Search for the cell housing the specified text and yield its (X, Y) center coordinate. 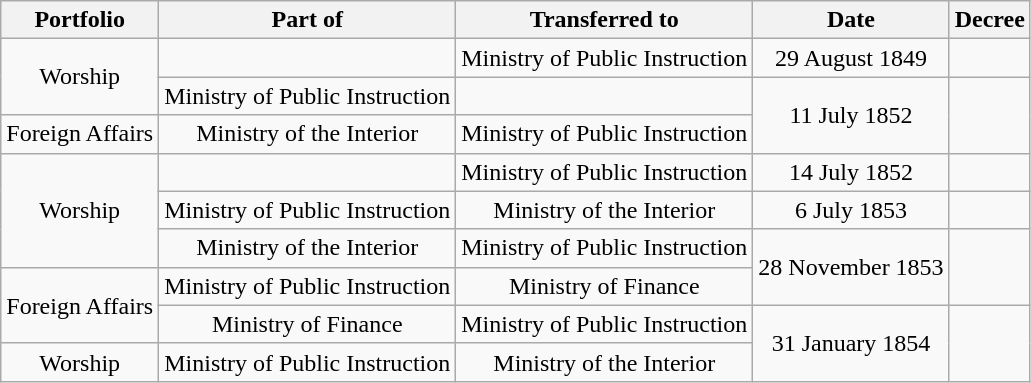
11 July 1852 (851, 115)
31 January 1854 (851, 343)
29 August 1849 (851, 58)
Portfolio (80, 20)
Date (851, 20)
28 November 1853 (851, 267)
6 July 1853 (851, 210)
Decree (990, 20)
Transferred to (604, 20)
Part of (308, 20)
14 July 1852 (851, 172)
